Extract the (X, Y) coordinate from the center of the cell holding the provided text.  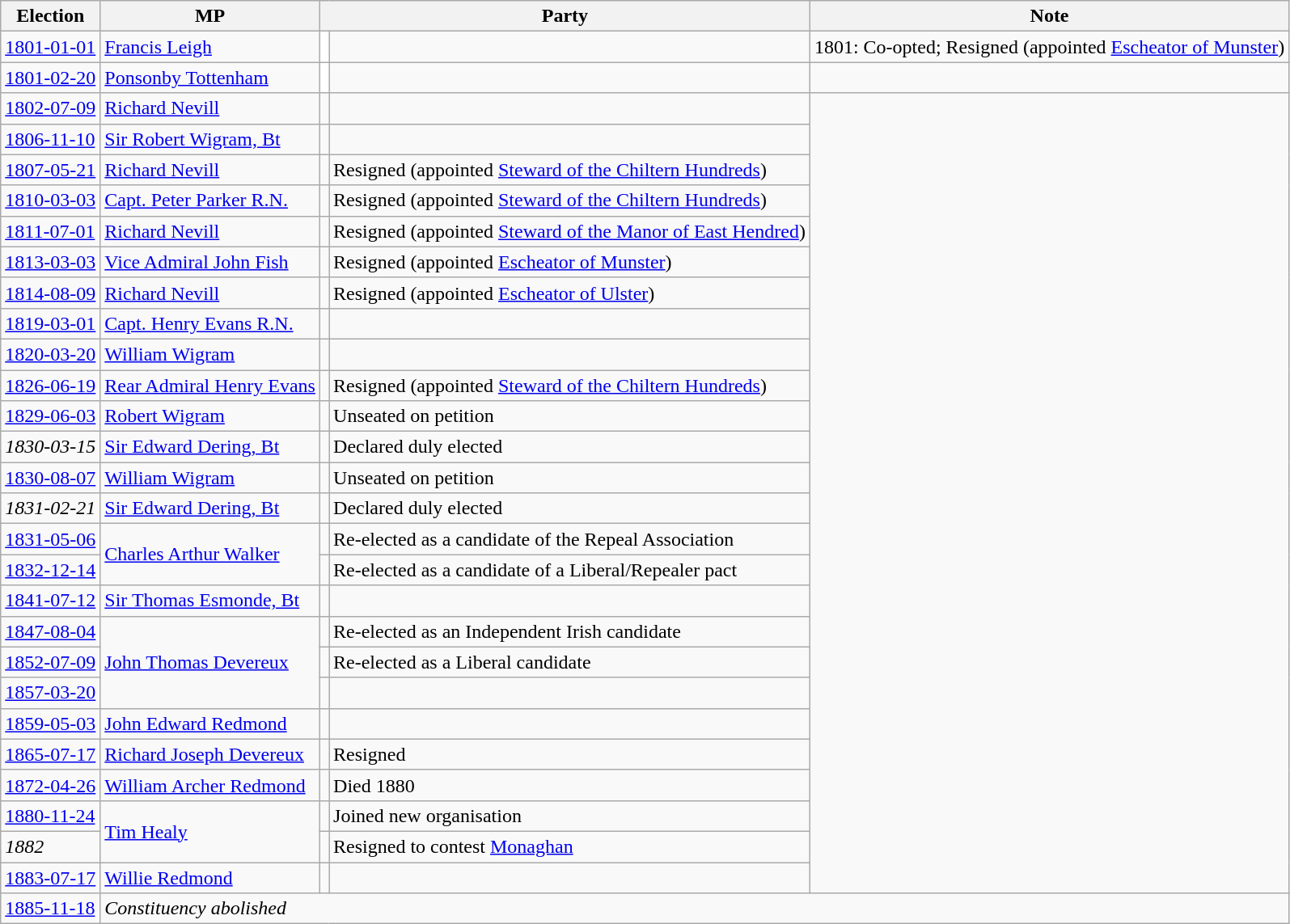
1813-03-03 (50, 262)
1826-06-19 (50, 386)
John Thomas Devereux (210, 662)
Ponsonby Tottenham (210, 78)
1801-02-20 (50, 78)
Re-elected as a candidate of a Liberal/Repealer pact (569, 570)
Richard Joseph Devereux (210, 754)
Capt. Peter Parker R.N. (210, 200)
Re-elected as a Liberal candidate (569, 662)
1859-05-03 (50, 724)
1819-03-01 (50, 323)
1810-03-03 (50, 200)
Party (565, 16)
Francis Leigh (210, 47)
1830-03-15 (50, 447)
Re-elected as an Independent Irish candidate (569, 631)
Resigned (appointed Steward of the Manor of East Hendred) (569, 231)
1806-11-10 (50, 139)
Resigned (appointed Escheator of Munster) (569, 262)
1830-08-07 (50, 478)
Resigned (appointed Escheator of Ulster) (569, 293)
Note (1049, 16)
Constituency abolished (695, 909)
Charles Arthur Walker (210, 555)
Tim Healy (210, 831)
1831-02-21 (50, 508)
1801-01-01 (50, 47)
1872-04-26 (50, 785)
1832-12-14 (50, 570)
1841-07-12 (50, 601)
Resigned to contest Monaghan (569, 846)
1882 (50, 846)
1814-08-09 (50, 293)
Re-elected as a candidate of the Repeal Association (569, 539)
MP (210, 16)
1857-03-20 (50, 693)
1865-07-17 (50, 754)
1807-05-21 (50, 170)
1885-11-18 (50, 909)
William Archer Redmond (210, 785)
Willie Redmond (210, 877)
Election (50, 16)
Robert Wigram (210, 416)
1811-07-01 (50, 231)
1852-07-09 (50, 662)
1801: Co-opted; Resigned (appointed Escheator of Munster) (1049, 47)
1880-11-24 (50, 816)
Resigned (569, 754)
1802-07-09 (50, 108)
Sir Thomas Esmonde, Bt (210, 601)
Joined new organisation (569, 816)
1883-07-17 (50, 877)
John Edward Redmond (210, 724)
Vice Admiral John Fish (210, 262)
Died 1880 (569, 785)
Sir Robert Wigram, Bt (210, 139)
1831-05-06 (50, 539)
1820-03-20 (50, 354)
Rear Admiral Henry Evans (210, 386)
1829-06-03 (50, 416)
Capt. Henry Evans R.N. (210, 323)
1847-08-04 (50, 631)
